Return [X, Y] of the center of cell containing provided text 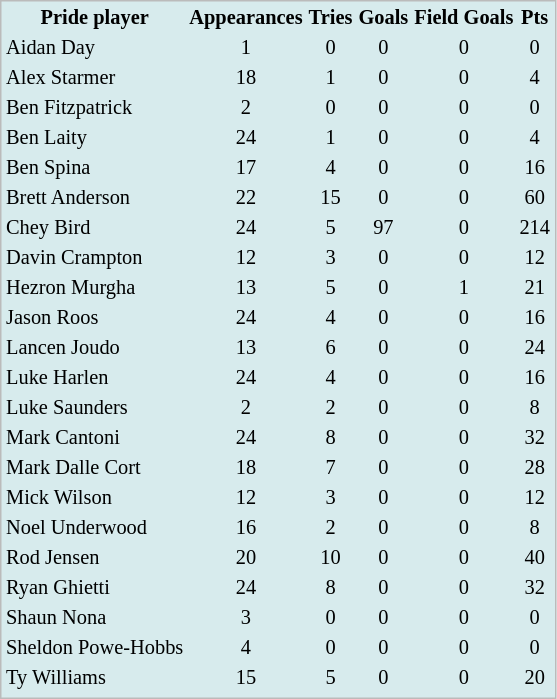
Alex Starmer [94, 78]
Mark Dalle Cort [94, 468]
Ryan Ghietti [94, 588]
97 [384, 228]
Ben Fitzpatrick [94, 108]
Hezron Murgha [94, 288]
6 [330, 348]
Ben Spina [94, 168]
17 [246, 168]
Mark Cantoni [94, 438]
Luke Saunders [94, 408]
28 [535, 468]
22 [246, 198]
Mick Wilson [94, 498]
Field Goals [464, 18]
Appearances [246, 18]
Ben Laity [94, 138]
40 [535, 558]
Lancen Joudo [94, 348]
Pride player [94, 18]
214 [535, 228]
7 [330, 468]
21 [535, 288]
Sheldon Powe-Hobbs [94, 648]
Shaun Nona [94, 618]
Goals [384, 18]
60 [535, 198]
Noel Underwood [94, 528]
Jason Roos [94, 318]
Chey Bird [94, 228]
Tries [330, 18]
Rod Jensen [94, 558]
Aidan Day [94, 48]
10 [330, 558]
Davin Crampton [94, 258]
Ty Williams [94, 678]
Pts [535, 18]
Luke Harlen [94, 378]
Brett Anderson [94, 198]
